Determine the (x, y) coordinate at the center of the cell enclosing the given text.  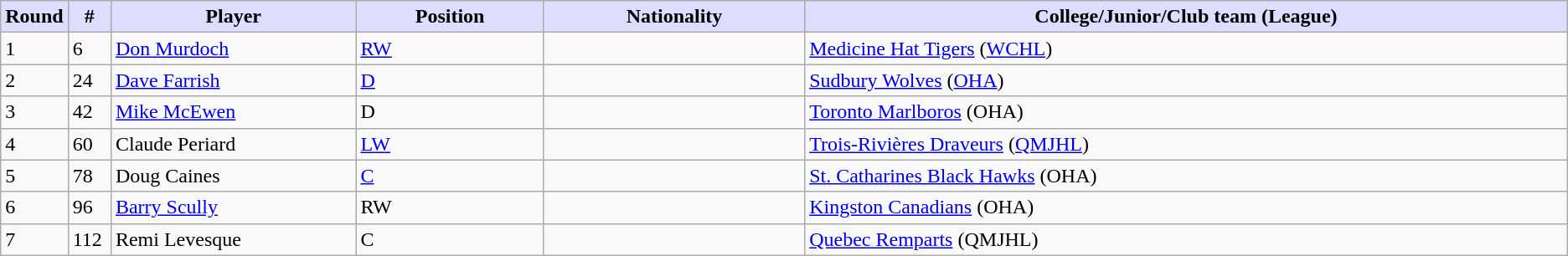
Round (34, 17)
112 (89, 239)
1 (34, 49)
Kingston Canadians (OHA) (1186, 207)
Nationality (673, 17)
4 (34, 144)
5 (34, 176)
78 (89, 176)
Don Murdoch (233, 49)
St. Catharines Black Hawks (OHA) (1186, 176)
24 (89, 80)
Sudbury Wolves (OHA) (1186, 80)
60 (89, 144)
# (89, 17)
2 (34, 80)
Barry Scully (233, 207)
Remi Levesque (233, 239)
Medicine Hat Tigers (WCHL) (1186, 49)
7 (34, 239)
Trois-Rivières Draveurs (QMJHL) (1186, 144)
Toronto Marlboros (OHA) (1186, 112)
Player (233, 17)
LW (450, 144)
Claude Periard (233, 144)
Mike McEwen (233, 112)
Quebec Remparts (QMJHL) (1186, 239)
College/Junior/Club team (League) (1186, 17)
3 (34, 112)
42 (89, 112)
Doug Caines (233, 176)
96 (89, 207)
Dave Farrish (233, 80)
Position (450, 17)
